From the cell containing the given text, extract its center point as [x, y] coordinate. 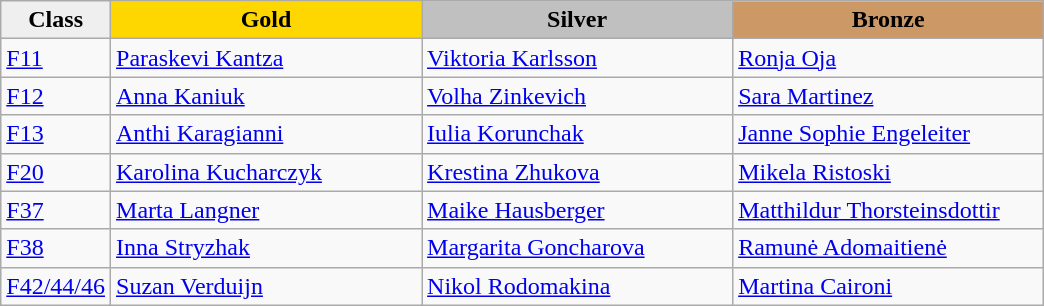
Matthildur Thorsteinsdottir [888, 210]
Maike Hausberger [578, 210]
Mikela Ristoski [888, 172]
Sara Martinez [888, 96]
F38 [56, 248]
Krestina Zhukova [578, 172]
F11 [56, 58]
Paraskevi Kantza [266, 58]
Nikol Rodomakina [578, 286]
Suzan Verduijn [266, 286]
Marta Langner [266, 210]
Anthi Karagianni [266, 134]
Ronja Oja [888, 58]
Karolina Kucharczyk [266, 172]
F42/44/46 [56, 286]
Margarita Goncharova [578, 248]
Inna Stryzhak [266, 248]
Martina Caironi [888, 286]
Anna Kaniuk [266, 96]
F20 [56, 172]
Bronze [888, 20]
Volha Zinkevich [578, 96]
Ramunė Adomaitienė [888, 248]
Viktoria Karlsson [578, 58]
Silver [578, 20]
Janne Sophie Engeleiter [888, 134]
F37 [56, 210]
F12 [56, 96]
Gold [266, 20]
Class [56, 20]
Iulia Korunchak [578, 134]
F13 [56, 134]
